Extract the [x, y] coordinate from the center of the cell holding the provided text.  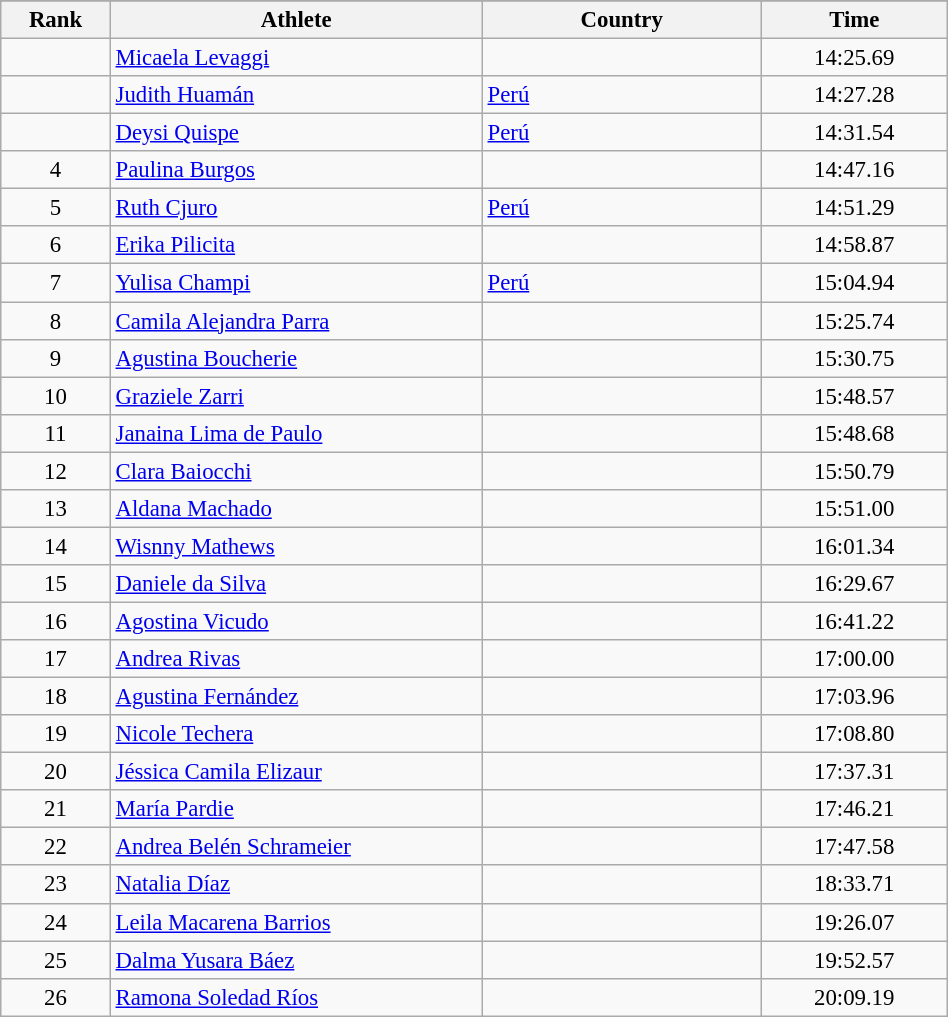
Wisnny Mathews [296, 546]
18 [56, 697]
Agustina Boucherie [296, 358]
25 [56, 960]
15:50.79 [854, 471]
16:29.67 [854, 584]
5 [56, 208]
Rank [56, 20]
13 [56, 509]
15:30.75 [854, 358]
15:48.68 [854, 433]
7 [56, 283]
Agostina Vicudo [296, 621]
11 [56, 433]
Erika Pilicita [296, 245]
Judith Huamán [296, 95]
Deysi Quispe [296, 133]
15 [56, 584]
22 [56, 847]
17 [56, 659]
12 [56, 471]
17:47.58 [854, 847]
26 [56, 997]
Ramona Soledad Ríos [296, 997]
8 [56, 321]
17:08.80 [854, 734]
14:58.87 [854, 245]
Leila Macarena Barrios [296, 922]
23 [56, 885]
Ruth Cjuro [296, 208]
14:51.29 [854, 208]
Aldana Machado [296, 509]
Jéssica Camila Elizaur [296, 772]
Camila Alejandra Parra [296, 321]
17:37.31 [854, 772]
Time [854, 20]
Paulina Burgos [296, 170]
17:03.96 [854, 697]
15:48.57 [854, 396]
17:00.00 [854, 659]
Graziele Zarri [296, 396]
16 [56, 621]
15:51.00 [854, 509]
4 [56, 170]
17:46.21 [854, 809]
14 [56, 546]
19 [56, 734]
Daniele da Silva [296, 584]
6 [56, 245]
Micaela Levaggi [296, 58]
Yulisa Champi [296, 283]
19:52.57 [854, 960]
Agustina Fernández [296, 697]
Andrea Rivas [296, 659]
Andrea Belén Schrameier [296, 847]
14:47.16 [854, 170]
Janaina Lima de Paulo [296, 433]
Nicole Techera [296, 734]
16:01.34 [854, 546]
Natalia Díaz [296, 885]
19:26.07 [854, 922]
Dalma Yusara Báez [296, 960]
María Pardie [296, 809]
Clara Baiocchi [296, 471]
14:27.28 [854, 95]
Athlete [296, 20]
18:33.71 [854, 885]
20 [56, 772]
10 [56, 396]
Country [622, 20]
24 [56, 922]
14:25.69 [854, 58]
9 [56, 358]
14:31.54 [854, 133]
15:25.74 [854, 321]
16:41.22 [854, 621]
20:09.19 [854, 997]
21 [56, 809]
15:04.94 [854, 283]
